For the text-containing cell, return its midpoint in [X, Y] coordinate format. 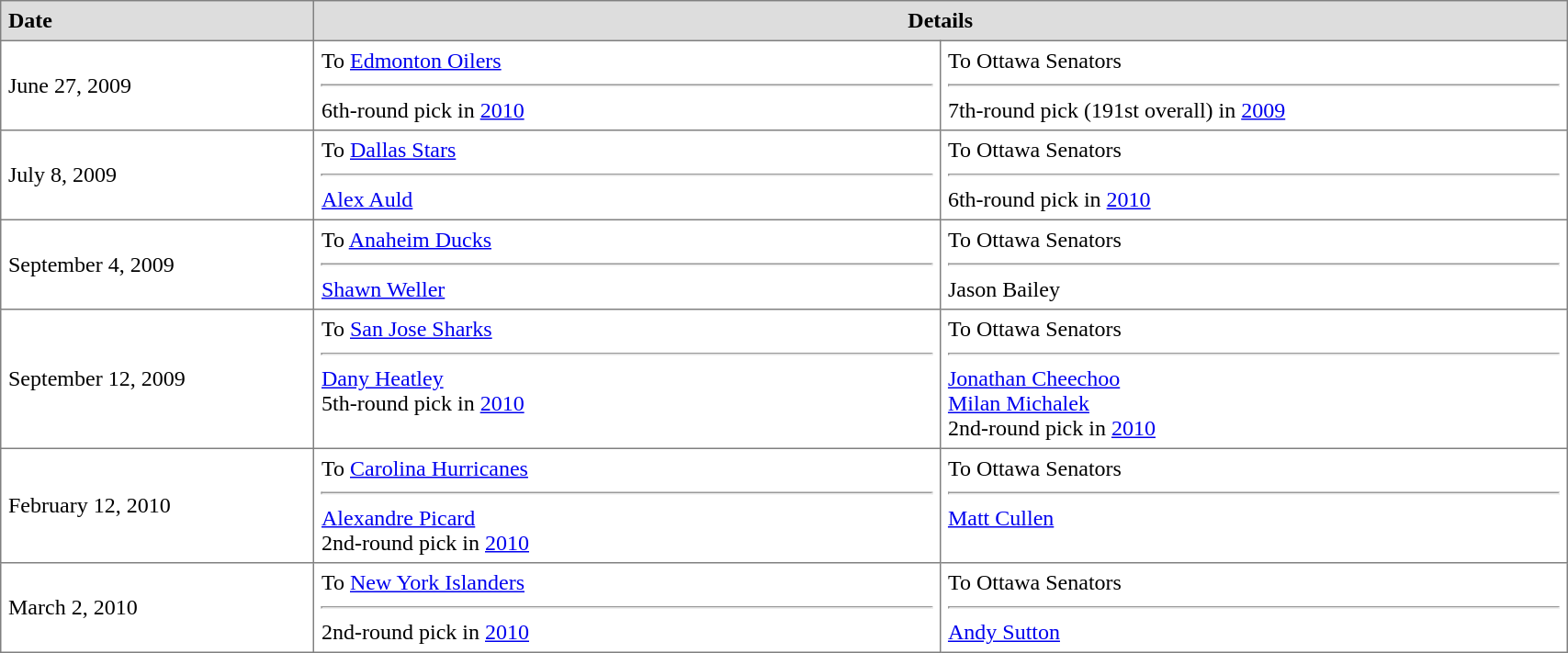
Date [158, 21]
To Ottawa Senators 6th-round pick in 2010 [1254, 175]
July 8, 2009 [158, 175]
To Ottawa Senators 7th-round pick (191st overall) in 2009 [1254, 85]
To Edmonton Oilers 6th-round pick in 2010 [627, 85]
March 2, 2010 [158, 608]
To San Jose SharksDany Heatley5th-round pick in 2010 [627, 379]
February 12, 2010 [158, 505]
To New York Islanders2nd-round pick in 2010 [627, 608]
To Ottawa SenatorsMatt Cullen [1254, 505]
June 27, 2009 [158, 85]
To Ottawa SenatorsJonathan CheechooMilan Michalek2nd-round pick in 2010 [1254, 379]
September 12, 2009 [158, 379]
To Dallas Stars Alex Auld [627, 175]
To Anaheim DucksShawn Weller [627, 265]
To Carolina HurricanesAlexandre Picard2nd-round pick in 2010 [627, 505]
To Ottawa SenatorsJason Bailey [1254, 265]
Details [941, 21]
September 4, 2009 [158, 265]
To Ottawa SenatorsAndy Sutton [1254, 608]
